Extract the [x, y] coordinate from the center of the cell holding the provided text.  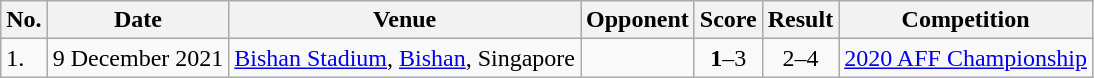
1. [24, 58]
Score [728, 20]
Result [800, 20]
Date [138, 20]
Bishan Stadium, Bishan, Singapore [405, 58]
9 December 2021 [138, 58]
Competition [966, 20]
2–4 [800, 58]
No. [24, 20]
Opponent [638, 20]
1–3 [728, 58]
Venue [405, 20]
2020 AFF Championship [966, 58]
